Pinpoint the cell where the given text exists, returning its [x, y] midpoint coordinate. 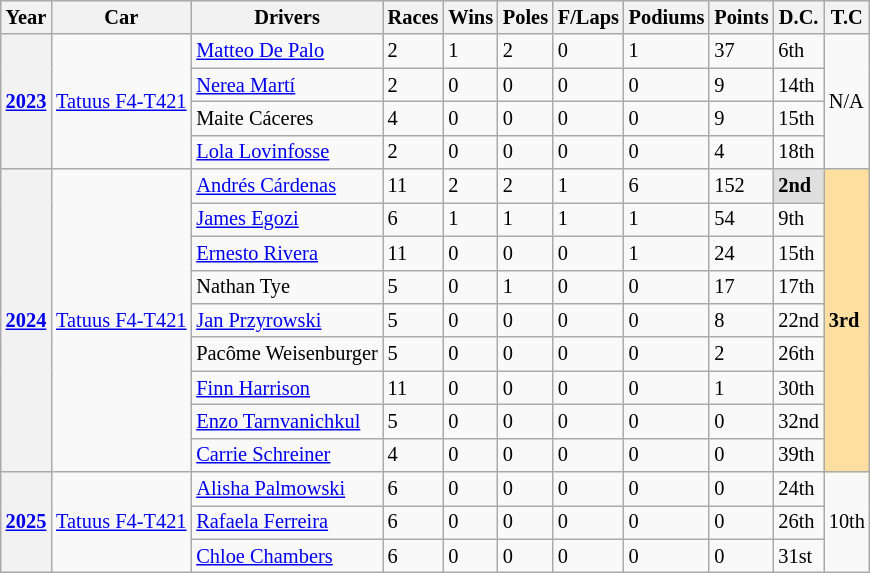
24th [798, 489]
2nd [798, 186]
Poles [526, 17]
Wins [470, 17]
Ernesto Rivera [286, 253]
30th [798, 388]
Enzo Tarnvanichkul [286, 421]
Points [741, 17]
Car [121, 17]
17th [798, 287]
James Egozi [286, 219]
Nathan Tye [286, 287]
152 [741, 186]
31st [798, 556]
Drivers [286, 17]
6th [798, 51]
2024 [26, 320]
Rafaela Ferreira [286, 522]
Chloe Chambers [286, 556]
Andrés Cárdenas [286, 186]
Podiums [667, 17]
D.C. [798, 17]
24 [741, 253]
54 [741, 219]
14th [798, 85]
Matteo De Palo [286, 51]
Pacôme Weisenburger [286, 354]
Finn Harrison [286, 388]
Alisha Palmowski [286, 489]
N/A [847, 102]
Nerea Martí [286, 85]
10th [847, 522]
8 [741, 320]
Jan Przyrowski [286, 320]
3rd [847, 320]
T.C [847, 17]
Lola Lovinfosse [286, 152]
Year [26, 17]
2023 [26, 102]
32nd [798, 421]
F/Laps [588, 17]
Carrie Schreiner [286, 455]
9th [798, 219]
18th [798, 152]
39th [798, 455]
37 [741, 51]
17 [741, 287]
Races [414, 17]
2025 [26, 522]
Maite Cáceres [286, 118]
22nd [798, 320]
